Scan for the cell matching the given text and deliver its (X, Y) coordinate at center. 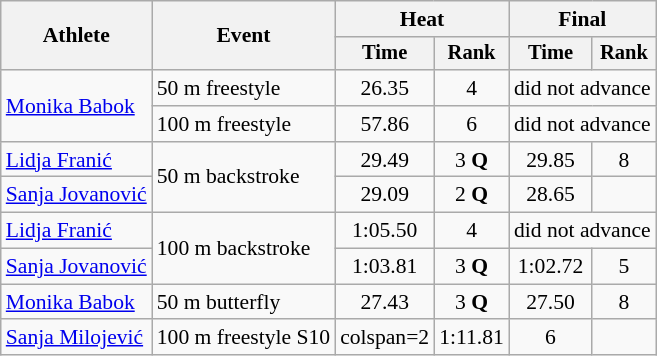
5 (624, 267)
57.86 (384, 124)
28.65 (550, 195)
29.49 (384, 160)
26.35 (384, 88)
50 m freestyle (244, 88)
Heat (422, 19)
1:11.81 (472, 338)
29.09 (384, 195)
100 m freestyle (244, 124)
50 m backstroke (244, 178)
Athlete (76, 36)
50 m butterfly (244, 302)
27.50 (550, 302)
1:03.81 (384, 267)
100 m backstroke (244, 248)
colspan=2 (384, 338)
Sanja Milojević (76, 338)
Event (244, 36)
27.43 (384, 302)
1:05.50 (384, 231)
Final (582, 19)
1:02.72 (550, 267)
29.85 (550, 160)
100 m freestyle S10 (244, 338)
2 Q (472, 195)
